Output the (X, Y) coordinate of the center of the cell containing the given text.  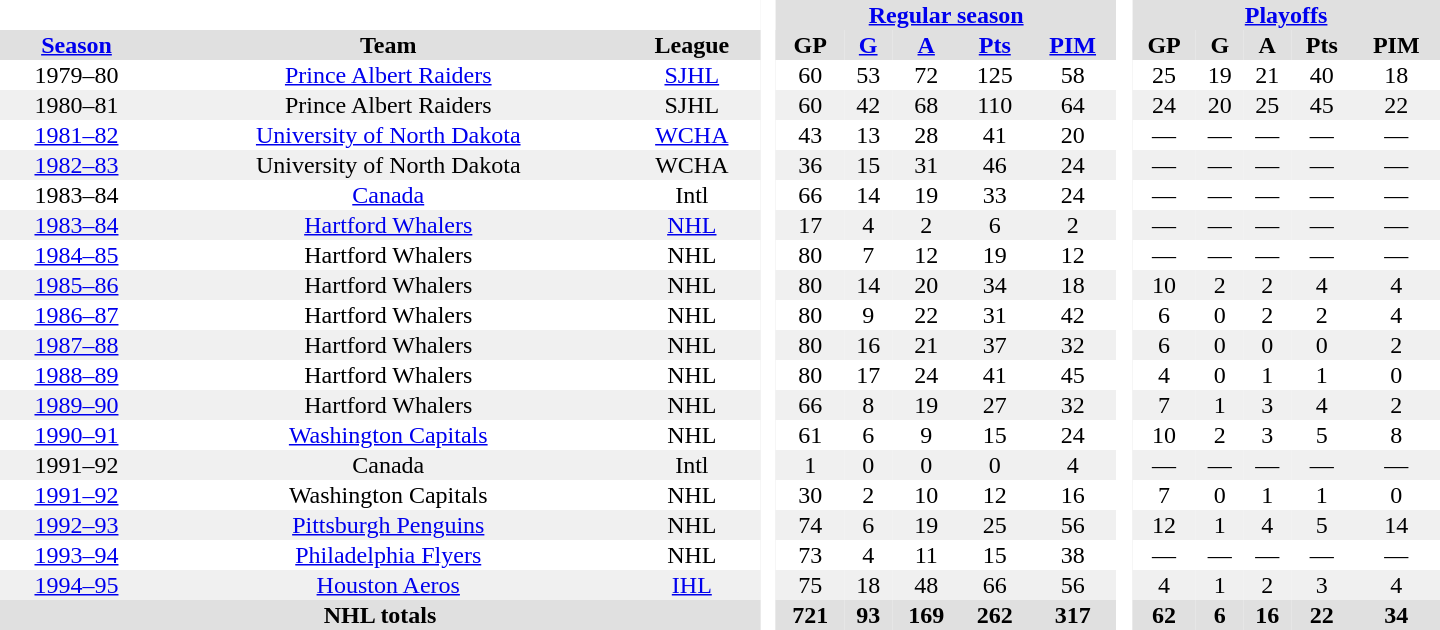
Season (76, 45)
27 (994, 405)
72 (926, 75)
93 (868, 615)
37 (994, 345)
11 (926, 555)
League (692, 45)
Philadelphia Flyers (388, 555)
38 (1072, 555)
1987–88 (76, 345)
1993–94 (76, 555)
1980–81 (76, 105)
28 (926, 135)
1981–82 (76, 135)
Pittsburgh Penguins (388, 525)
73 (810, 555)
Regular season (946, 15)
58 (1072, 75)
1994–95 (76, 585)
75 (810, 585)
1988–89 (76, 375)
13 (868, 135)
Houston Aeros (388, 585)
40 (1322, 75)
317 (1072, 615)
262 (994, 615)
1989–90 (76, 405)
43 (810, 135)
125 (994, 75)
Playoffs (1286, 15)
Team (388, 45)
1990–91 (76, 435)
721 (810, 615)
1986–87 (76, 315)
1985–86 (76, 285)
30 (810, 495)
33 (994, 195)
46 (994, 165)
IHL (692, 585)
NHL totals (380, 615)
1979–80 (76, 75)
64 (1072, 105)
48 (926, 585)
74 (810, 525)
1984–85 (76, 255)
53 (868, 75)
169 (926, 615)
62 (1164, 615)
61 (810, 435)
68 (926, 105)
1992–93 (76, 525)
36 (810, 165)
1982–83 (76, 165)
110 (994, 105)
